Locate the cell with the specified text and output its (X, Y) center coordinate. 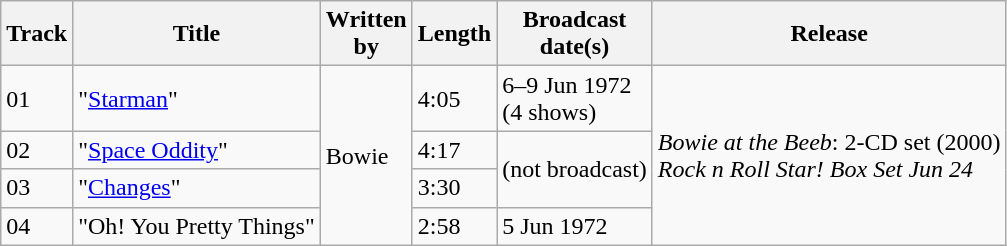
Written by (366, 34)
"Changes" (197, 188)
Length (454, 34)
Title (197, 34)
Bowie at the Beeb: 2-CD set (2000)Rock n Roll Star! Box Set Jun 24 (829, 156)
4:17 (454, 150)
Broadcast date(s) (575, 34)
"Starman" (197, 98)
03 (37, 188)
"Oh! You Pretty Things" (197, 226)
04 (37, 226)
5 Jun 1972 (575, 226)
"Space Oddity" (197, 150)
(not broadcast) (575, 169)
6–9 Jun 1972 (4 shows) (575, 98)
Bowie (366, 156)
01 (37, 98)
3:30 (454, 188)
4:05 (454, 98)
02 (37, 150)
2:58 (454, 226)
Track (37, 34)
Release (829, 34)
